Pinpoint the cell where the given text exists, returning its (x, y) midpoint coordinate. 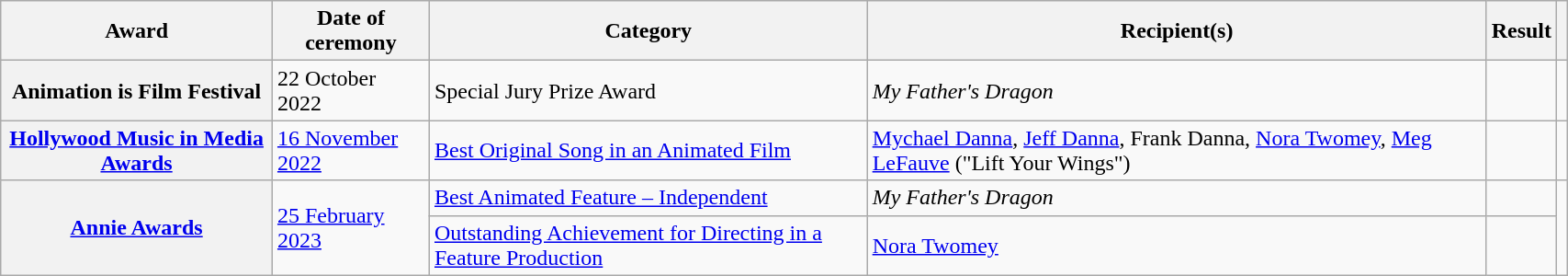
Mychael Danna, Jeff Danna, Frank Danna, Nora Twomey, Meg LeFauve ("Lift Your Wings") (1177, 151)
Result (1521, 31)
Hollywood Music in Media Awards (137, 151)
Nora Twomey (1177, 245)
Special Jury Prize Award (649, 90)
16 November 2022 (351, 151)
Best Original Song in an Animated Film (649, 151)
Outstanding Achievement for Directing in a Feature Production (649, 245)
25 February 2023 (351, 228)
Award (137, 31)
22 October 2022 (351, 90)
Date of ceremony (351, 31)
Animation is Film Festival (137, 90)
Annie Awards (137, 228)
Category (649, 31)
Best Animated Feature – Independent (649, 198)
Recipient(s) (1177, 31)
